For the text-containing cell, return its midpoint in [X, Y] coordinate format. 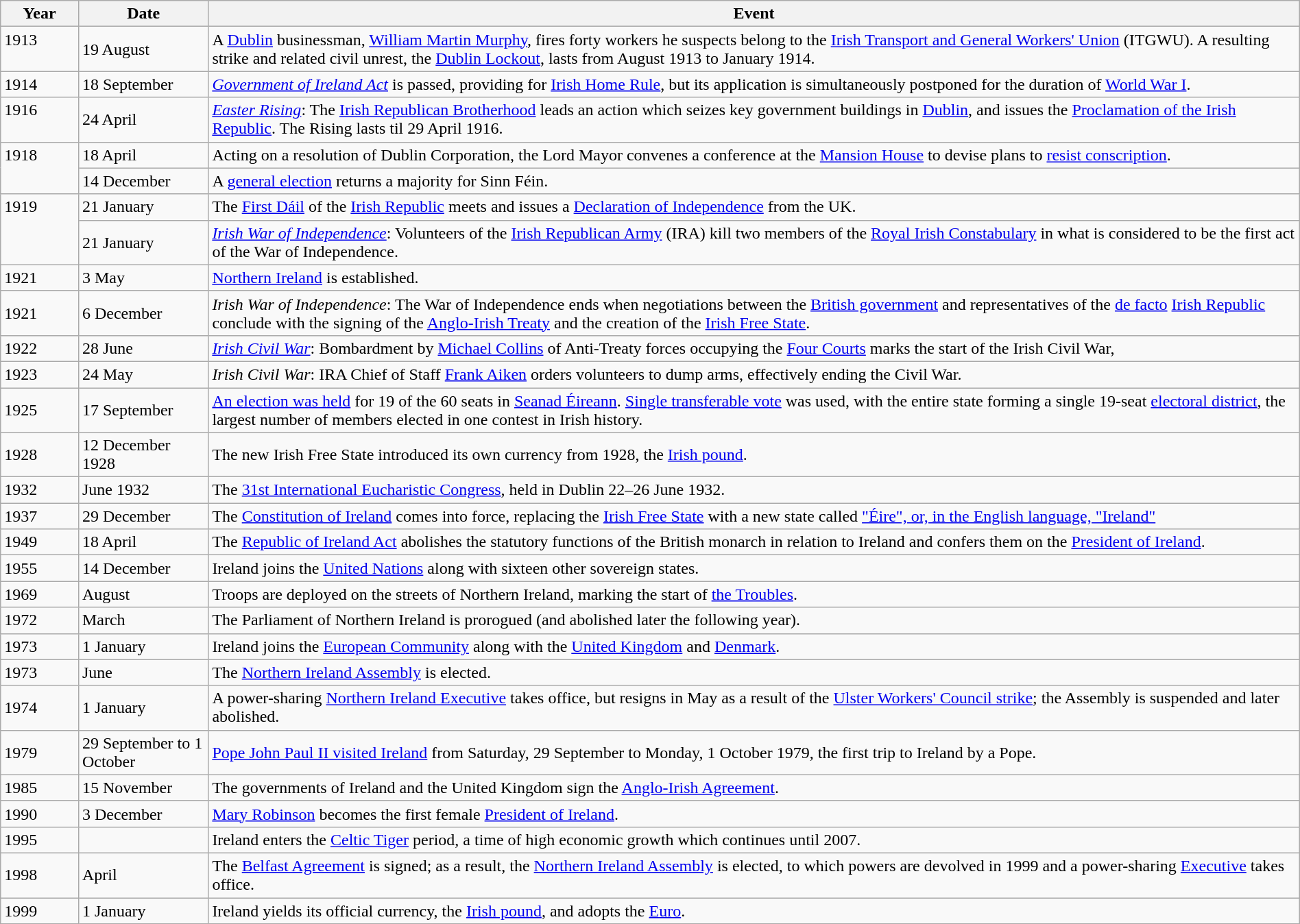
Ireland joins the European Community along with the United Kingdom and Denmark. [754, 646]
15 November [143, 788]
29 December [143, 516]
The 31st International Eucharistic Congress, held in Dublin 22–26 June 1932. [754, 490]
A general election returns a majority for Sinn Féin. [754, 181]
1919 [40, 229]
1999 [40, 911]
Mary Robinson becomes the first female President of Ireland. [754, 814]
1925 [40, 410]
24 April [143, 119]
18 September [143, 84]
1928 [40, 455]
The Parliament of Northern Ireland is prorogued (and abolished later the following year). [754, 620]
28 June [143, 348]
June 1932 [143, 490]
1985 [40, 788]
The Constitution of Ireland comes into force, replacing the Irish Free State with a new state called "Éire", or, in the English language, "Ireland" [754, 516]
1914 [40, 84]
3 December [143, 814]
1918 [40, 168]
1932 [40, 490]
August [143, 594]
12 December 1928 [143, 455]
Ireland yields its official currency, the Irish pound, and adopts the Euro. [754, 911]
The governments of Ireland and the United Kingdom sign the Anglo-Irish Agreement. [754, 788]
1990 [40, 814]
1949 [40, 542]
Year [40, 14]
March [143, 620]
3 May [143, 278]
6 December [143, 313]
Government of Ireland Act is passed, providing for Irish Home Rule, but its application is simultaneously postponed for the duration of World War I. [754, 84]
Date [143, 14]
1995 [40, 840]
1974 [40, 707]
1923 [40, 374]
Ireland enters the Celtic Tiger period, a time of high economic growth which continues until 2007. [754, 840]
1955 [40, 568]
Irish Civil War: Bombardment by Michael Collins of Anti-Treaty forces occupying the Four Courts marks the start of the Irish Civil War, [754, 348]
1937 [40, 516]
Event [754, 14]
1913 [40, 49]
Northern Ireland is established. [754, 278]
Troops are deployed on the streets of Northern Ireland, marking the start of the Troubles. [754, 594]
April [143, 875]
29 September to 1 October [143, 753]
June [143, 672]
1979 [40, 753]
Pope John Paul II visited Ireland from Saturday, 29 September to Monday, 1 October 1979, the first trip to Ireland by a Pope. [754, 753]
1922 [40, 348]
Irish Civil War: IRA Chief of Staff Frank Aiken orders volunteers to dump arms, effectively ending the Civil War. [754, 374]
1969 [40, 594]
The Northern Ireland Assembly is elected. [754, 672]
24 May [143, 374]
1916 [40, 119]
Acting on a resolution of Dublin Corporation, the Lord Mayor convenes a conference at the Mansion House to devise plans to resist conscription. [754, 155]
19 August [143, 49]
1972 [40, 620]
Ireland joins the United Nations along with sixteen other sovereign states. [754, 568]
The First Dáil of the Irish Republic meets and issues a Declaration of Independence from the UK. [754, 207]
The new Irish Free State introduced its own currency from 1928, the Irish pound. [754, 455]
17 September [143, 410]
1998 [40, 875]
